Identify which cell holds the provided text, then report its (x, y) central coordinate. 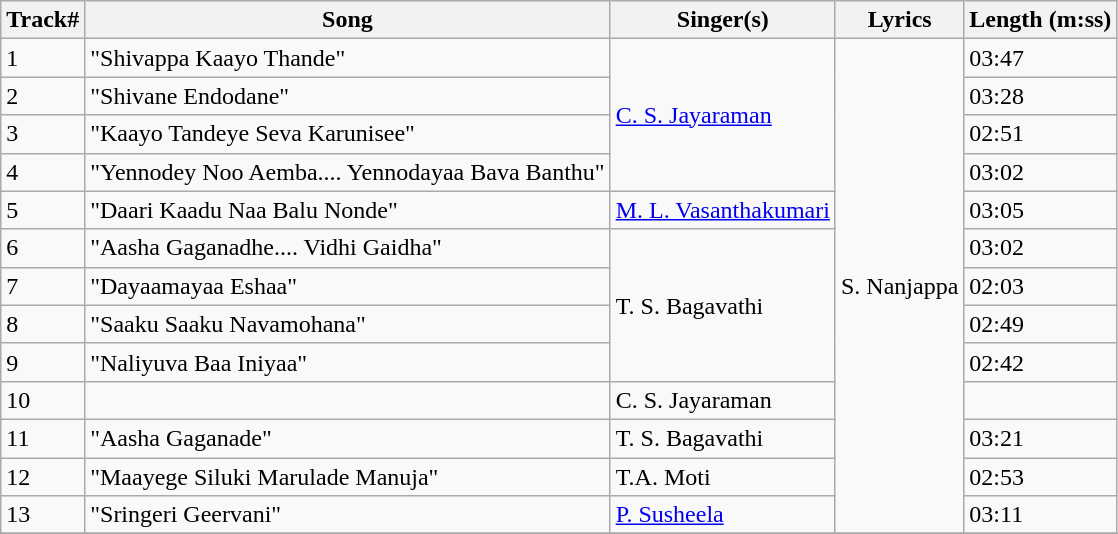
02:51 (1040, 134)
"Kaayo Tandeye Seva Karunisee" (348, 134)
03:11 (1040, 515)
T.A. Moti (722, 477)
M. L. Vasanthakumari (722, 210)
"Yennodey Noo Aemba.... Yennodayaa Bava Banthu" (348, 172)
"Shivappa Kaayo Thande" (348, 58)
"Shivane Endodane" (348, 96)
Lyrics (899, 20)
7 (43, 286)
12 (43, 477)
Singer(s) (722, 20)
P. Susheela (722, 515)
02:49 (1040, 324)
8 (43, 324)
5 (43, 210)
02:53 (1040, 477)
03:05 (1040, 210)
02:03 (1040, 286)
"Dayaamayaa Eshaa" (348, 286)
13 (43, 515)
S. Nanjappa (899, 286)
4 (43, 172)
"Aasha Gaganadhe.... Vidhi Gaidha" (348, 248)
1 (43, 58)
"Sringeri Geervani" (348, 515)
Song (348, 20)
10 (43, 400)
"Maayege Siluki Marulade Manuja" (348, 477)
03:47 (1040, 58)
02:42 (1040, 362)
03:21 (1040, 438)
03:28 (1040, 96)
"Aasha Gaganade" (348, 438)
9 (43, 362)
"Daari Kaadu Naa Balu Nonde" (348, 210)
Length (m:ss) (1040, 20)
3 (43, 134)
2 (43, 96)
6 (43, 248)
"Saaku Saaku Navamohana" (348, 324)
11 (43, 438)
"Naliyuva Baa Iniyaa" (348, 362)
Track# (43, 20)
